Capture the cell that displays the provided text and extract its [x, y] central coordinate. 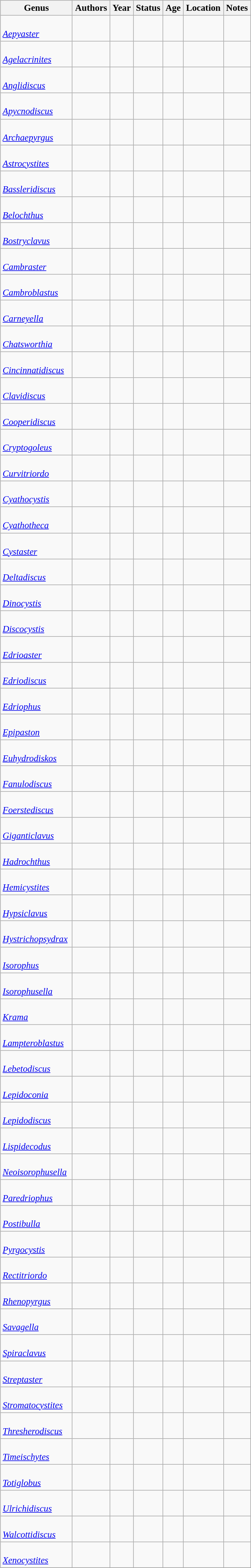
Status [148, 8]
Chatsworthia [36, 339]
Cryptogoleus [36, 442]
Genus [36, 8]
Pyrgocystis [36, 1245]
Belochthus [36, 210]
Hadrochthus [36, 856]
Edriodiscus [36, 675]
Dinocystis [36, 598]
Carneyella [36, 313]
Neoisorophusella [36, 1167]
Year [121, 8]
Cyathotheca [36, 520]
Lepidodiscus [36, 1115]
Rectitriordo [36, 1270]
Location [203, 8]
Authors [91, 8]
Edrioaster [36, 650]
Discocystis [36, 623]
Isorophusella [36, 986]
Savagella [36, 1322]
Lampteroblastus [36, 1037]
Rhenopyrgus [36, 1296]
Stromatocystites [36, 1399]
Anglidiscus [36, 80]
Cystaster [36, 545]
Spiraclavus [36, 1348]
Lispidecodus [36, 1141]
Giganticlavus [36, 831]
Krama [36, 1012]
Fanulodiscus [36, 779]
Timeischytes [36, 1451]
Edriophus [36, 701]
Walcottidiscus [36, 1529]
Cooperidiscus [36, 417]
Cyathocystis [36, 494]
Xenocystites [36, 1555]
Paredriophus [36, 1193]
Cambraster [36, 261]
Age [173, 8]
Foerstediscus [36, 804]
Bostryclavus [36, 236]
Clavidiscus [36, 391]
Euhydrodiskos [36, 753]
Astrocystites [36, 158]
Lebetodiscus [36, 1063]
Bassleridiscus [36, 183]
Lepidoconia [36, 1089]
Cincinnatidiscus [36, 364]
Curvitriordo [36, 469]
Aepyaster [36, 29]
Apycnodiscus [36, 106]
Epipaston [36, 727]
Isorophus [36, 960]
Thresherodiscus [36, 1426]
Hystrichopsydrax [36, 934]
Archaepyrgus [36, 132]
Ulrichidiscus [36, 1503]
Totiglobus [36, 1477]
Postibulla [36, 1218]
Agelacrinites [36, 54]
Notes [237, 8]
Hypsiclavus [36, 908]
Deltadiscus [36, 572]
Hemicystites [36, 882]
Cambroblastus [36, 288]
Streptaster [36, 1374]
